Pinpoint the cell where the given text exists, returning its [x, y] midpoint coordinate. 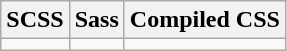
Sass [96, 20]
SCSS [35, 20]
Compiled CSS [204, 20]
